Capture the cell that displays the provided text and extract its (X, Y) central coordinate. 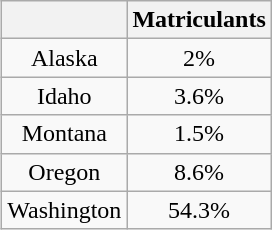
Matriculants (199, 20)
Alaska (64, 58)
Oregon (64, 172)
Washington (64, 210)
Idaho (64, 96)
2% (199, 58)
Montana (64, 134)
1.5% (199, 134)
54.3% (199, 210)
8.6% (199, 172)
3.6% (199, 96)
